Output the (x, y) coordinate of the center of the cell containing the given text.  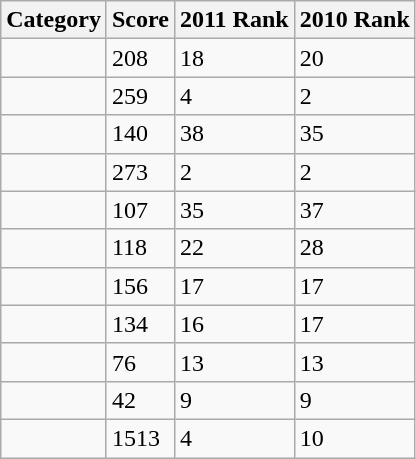
28 (354, 248)
Category (54, 20)
208 (140, 58)
2011 Rank (234, 20)
118 (140, 248)
273 (140, 172)
10 (354, 438)
37 (354, 210)
1513 (140, 438)
107 (140, 210)
134 (140, 324)
18 (234, 58)
156 (140, 286)
140 (140, 134)
22 (234, 248)
16 (234, 324)
259 (140, 96)
20 (354, 58)
38 (234, 134)
Score (140, 20)
76 (140, 362)
42 (140, 400)
2010 Rank (354, 20)
